Locate the cell with the specified text and output its [X, Y] center coordinate. 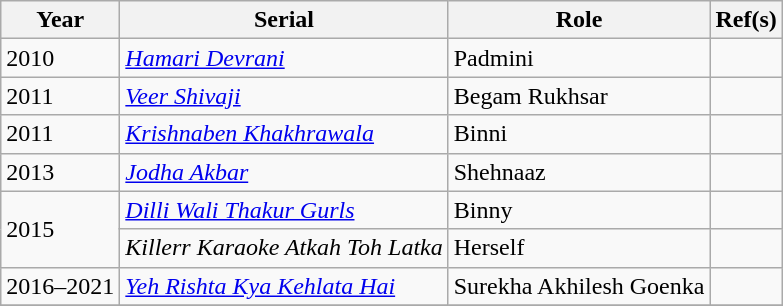
Role [579, 20]
2010 [60, 58]
Hamari Devrani [284, 58]
Yeh Rishta Kya Kehlata Hai [284, 286]
Veer Shivaji [284, 96]
Padmini [579, 58]
Shehnaaz [579, 172]
Herself [579, 248]
Binny [579, 210]
2013 [60, 172]
Dilli Wali Thakur Gurls [284, 210]
Year [60, 20]
Binni [579, 134]
2016–2021 [60, 286]
Begam Rukhsar [579, 96]
Jodha Akbar [284, 172]
Killerr Karaoke Atkah Toh Latka [284, 248]
2015 [60, 229]
Surekha Akhilesh Goenka [579, 286]
Ref(s) [746, 20]
Serial [284, 20]
Krishnaben Khakhrawala [284, 134]
